Search for the cell housing the specified text and yield its [X, Y] center coordinate. 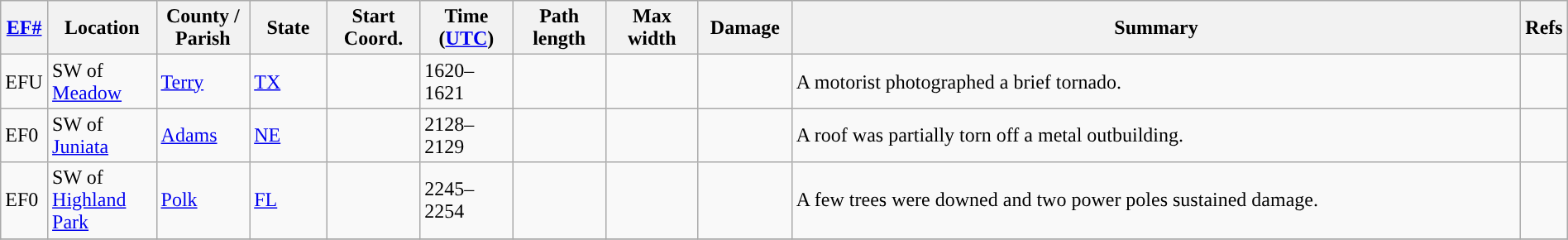
State [289, 28]
Path length [559, 28]
Refs [1544, 28]
A few trees were downed and two power poles sustained damage. [1156, 200]
Summary [1156, 28]
EFU [25, 81]
1620–1621 [466, 81]
County / Parish [203, 28]
Adams [203, 136]
Start Coord. [373, 28]
2128–2129 [466, 136]
A roof was partially torn off a metal outbuilding. [1156, 136]
Max width [652, 28]
SW of Highland Park [103, 200]
A motorist photographed a brief tornado. [1156, 81]
EF# [25, 28]
Polk [203, 200]
Time (UTC) [466, 28]
2245–2254 [466, 200]
Location [103, 28]
NE [289, 136]
TX [289, 81]
Terry [203, 81]
Damage [744, 28]
SW of Juniata [103, 136]
FL [289, 200]
SW of Meadow [103, 81]
